Extract the (X, Y) coordinate from the center of the cell holding the provided text.  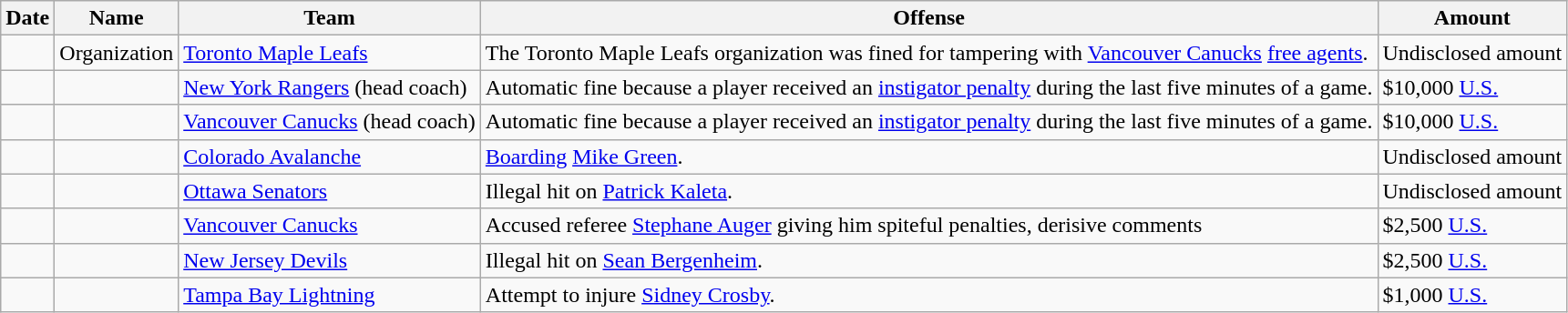
Toronto Maple Leafs (330, 53)
Team (330, 18)
$1,000 U.S. (1472, 295)
Accused referee Stephane Auger giving him spiteful penalties, derisive comments (929, 226)
Vancouver Canucks (330, 226)
Organization (117, 53)
Vancouver Canucks (head coach) (330, 122)
Date (27, 18)
Offense (929, 18)
New York Rangers (head coach) (330, 87)
Name (117, 18)
Illegal hit on Sean Bergenheim. (929, 260)
Amount (1472, 18)
Boarding Mike Green. (929, 156)
Colorado Avalanche (330, 156)
New Jersey Devils (330, 260)
Tampa Bay Lightning (330, 295)
The Toronto Maple Leafs organization was fined for tampering with Vancouver Canucks free agents. (929, 53)
Attempt to injure Sidney Crosby. (929, 295)
Illegal hit on Patrick Kaleta. (929, 191)
Ottawa Senators (330, 191)
